Pinpoint the cell where the given text exists, returning its [x, y] midpoint coordinate. 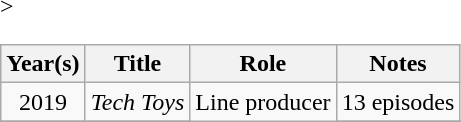
Notes [398, 64]
Year(s) [43, 64]
2019 [43, 102]
Title [138, 64]
13 episodes [398, 102]
Line producer [263, 102]
Tech Toys [138, 102]
Role [263, 64]
